Return (x, y) of the center of cell containing provided text 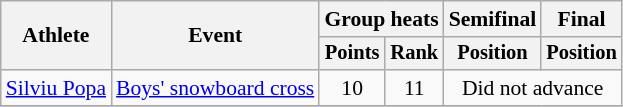
11 (414, 88)
10 (352, 88)
Athlete (56, 36)
Semifinal (493, 19)
Points (352, 54)
Rank (414, 54)
Group heats (381, 19)
Silviu Popa (56, 88)
Event (215, 36)
Did not advance (533, 88)
Boys' snowboard cross (215, 88)
Final (581, 19)
